Search for the cell housing the specified text and yield its [X, Y] center coordinate. 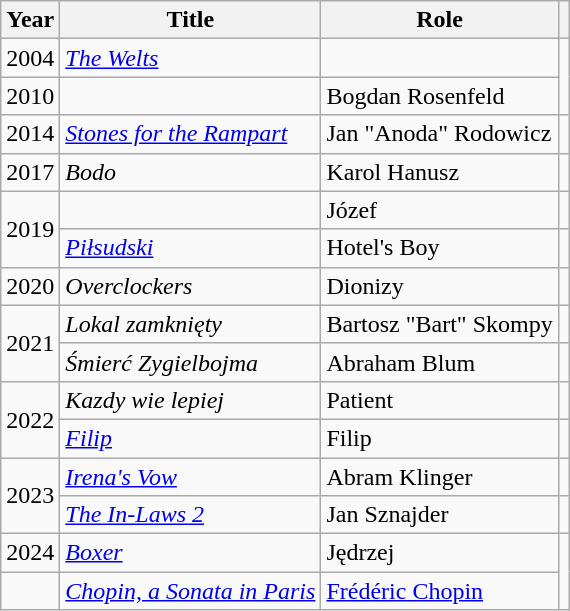
Irena's Vow [190, 477]
2010 [30, 96]
Boxer [190, 553]
Kazdy wie lepiej [190, 400]
2021 [30, 343]
Role [440, 20]
2014 [30, 134]
Frédéric Chopin [440, 591]
Chopin, a Sonata in Paris [190, 591]
Karol Hanusz [440, 172]
2022 [30, 419]
Stones for the Rampart [190, 134]
The In-Laws 2 [190, 515]
The Welts [190, 58]
2004 [30, 58]
Jan "Anoda" Rodowicz [440, 134]
Bartosz "Bart" Skompy [440, 324]
Lokal zamknięty [190, 324]
Overclockers [190, 286]
Jędrzej [440, 553]
Title [190, 20]
Hotel's Boy [440, 248]
2019 [30, 229]
Abraham Blum [440, 362]
2024 [30, 553]
Year [30, 20]
Piłsudski [190, 248]
Józef [440, 210]
2020 [30, 286]
Dionizy [440, 286]
2017 [30, 172]
Bodo [190, 172]
Abram Klinger [440, 477]
Śmierć Zygielbojma [190, 362]
Patient [440, 400]
Jan Sznajder [440, 515]
Bogdan Rosenfeld [440, 96]
2023 [30, 496]
